For the text-containing cell, return its midpoint in (X, Y) coordinate format. 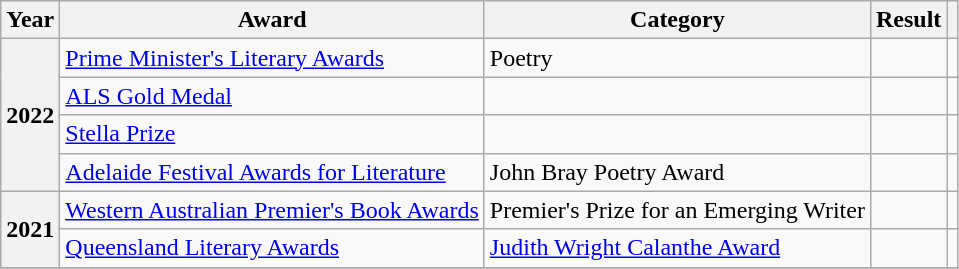
Adelaide Festival Awards for Literature (272, 172)
Year (30, 20)
Award (272, 20)
2021 (30, 229)
John Bray Poetry Award (677, 172)
Queensland Literary Awards (272, 248)
2022 (30, 115)
Stella Prize (272, 134)
Premier's Prize for an Emerging Writer (677, 210)
Western Australian Premier's Book Awards (272, 210)
Judith Wright Calanthe Award (677, 248)
ALS Gold Medal (272, 96)
Prime Minister's Literary Awards (272, 58)
Poetry (677, 58)
Result (908, 20)
Category (677, 20)
